Return (x, y) of the center of cell containing provided text 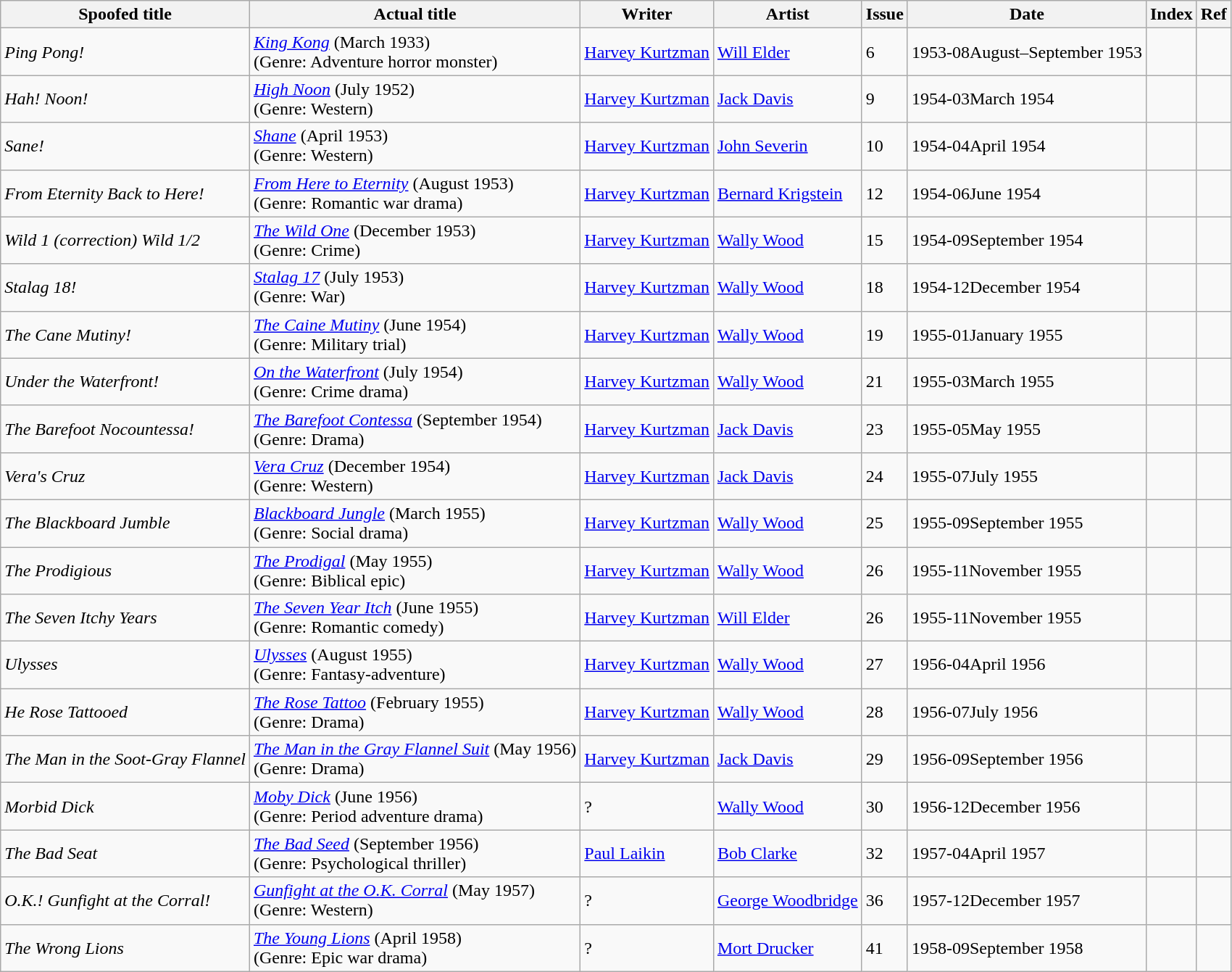
18 (884, 287)
From Eternity Back to Here! (125, 193)
Index (1171, 14)
1957-04April 1957 (1026, 854)
1955-03March 1955 (1026, 381)
The Seven Year Itch (June 1955)(Genre: Romantic comedy) (415, 618)
Moby Dick (June 1956)(Genre: Period adventure drama) (415, 806)
On the Waterfront (July 1954)(Genre: Crime drama) (415, 381)
1954-06June 1954 (1026, 193)
Blackboard Jungle (March 1955)(Genre: Social drama) (415, 523)
1956-09September 1956 (1026, 760)
10 (884, 146)
Wild 1 (correction) Wild 1/2 (125, 241)
Stalag 17 (July 1953)(Genre: War) (415, 287)
The Rose Tattoo (February 1955)(Genre: Drama) (415, 712)
1956-07July 1956 (1026, 712)
Date (1026, 14)
The Wild One (December 1953)(Genre: Crime) (415, 241)
Bernard Krigstein (787, 193)
12 (884, 193)
Actual title (415, 14)
29 (884, 760)
36 (884, 900)
Gunfight at the O.K. Corral (May 1957)(Genre: Western) (415, 900)
The Caine Mutiny (June 1954)(Genre: Military trial) (415, 335)
Mort Drucker (787, 948)
1954-09September 1954 (1026, 241)
30 (884, 806)
The Prodigal (May 1955)(Genre: Biblical epic) (415, 570)
The Prodigious (125, 570)
32 (884, 854)
28 (884, 712)
15 (884, 241)
Shane (April 1953)(Genre: Western) (415, 146)
1958-09September 1958 (1026, 948)
The Wrong Lions (125, 948)
Morbid Dick (125, 806)
Bob Clarke (787, 854)
9 (884, 99)
From Here to Eternity (August 1953)(Genre: Romantic war drama) (415, 193)
The Barefoot Contessa (September 1954)(Genre: Drama) (415, 429)
Artist (787, 14)
Stalag 18! (125, 287)
Paul Laikin (647, 854)
Writer (647, 14)
1954-03March 1954 (1026, 99)
High Noon (July 1952)(Genre: Western) (415, 99)
1955-07July 1955 (1026, 475)
The Barefoot Nocountessa! (125, 429)
Sane! (125, 146)
1955-05May 1955 (1026, 429)
1954-04April 1954 (1026, 146)
The Cane Mutiny! (125, 335)
Ref (1213, 14)
1955-09September 1955 (1026, 523)
King Kong (March 1933)(Genre: Adventure horror monster) (415, 52)
24 (884, 475)
6 (884, 52)
The Bad Seat (125, 854)
1956-12December 1956 (1026, 806)
Issue (884, 14)
Ulysses (125, 665)
Vera Cruz (December 1954)(Genre: Western) (415, 475)
41 (884, 948)
Ping Pong! (125, 52)
Under the Waterfront! (125, 381)
Hah! Noon! (125, 99)
The Young Lions (April 1958)(Genre: Epic war drama) (415, 948)
O.K.! Gunfight at the Corral! (125, 900)
The Man in the Gray Flannel Suit (May 1956)(Genre: Drama) (415, 760)
John Severin (787, 146)
27 (884, 665)
19 (884, 335)
Spoofed title (125, 14)
The Bad Seed (September 1956)(Genre: Psychological thriller) (415, 854)
The Man in the Soot-Gray Flannel (125, 760)
25 (884, 523)
He Rose Tattooed (125, 712)
1953-08August–September 1953 (1026, 52)
Vera's Cruz (125, 475)
1956-04April 1956 (1026, 665)
Ulysses (August 1955)(Genre: Fantasy-adventure) (415, 665)
1957-12December 1957 (1026, 900)
1955-01January 1955 (1026, 335)
1954-12December 1954 (1026, 287)
The Blackboard Jumble (125, 523)
23 (884, 429)
21 (884, 381)
The Seven Itchy Years (125, 618)
George Woodbridge (787, 900)
